Search for the cell housing the specified text and yield its (x, y) center coordinate. 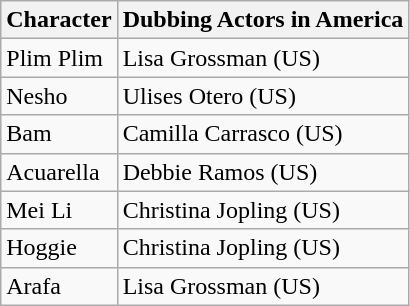
Debbie Ramos (US) (263, 172)
Bam (59, 134)
Mei Li (59, 210)
Arafa (59, 286)
Plim Plim (59, 58)
Dubbing Actors in America (263, 20)
Hoggie (59, 248)
Character (59, 20)
Camilla Carrasco (US) (263, 134)
Acuarella (59, 172)
Ulises Otero (US) (263, 96)
Nesho (59, 96)
